Capture the cell that displays the provided text and extract its (X, Y) central coordinate. 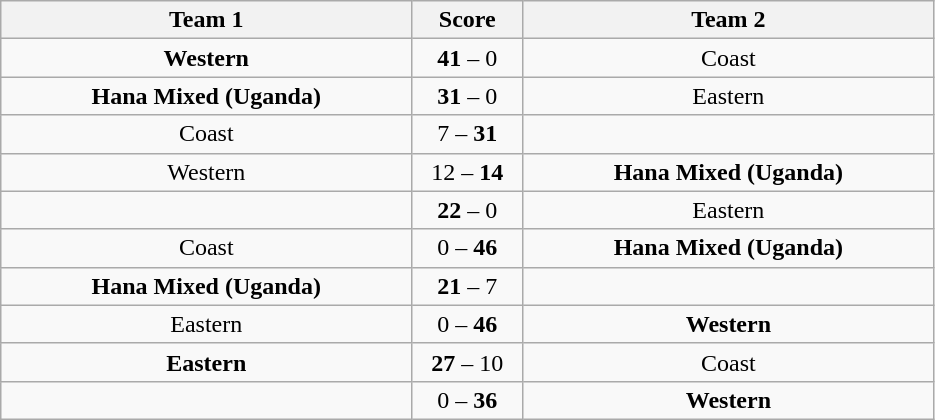
7 – 31 (468, 134)
12 – 14 (468, 172)
0 – 36 (468, 400)
Team 1 (206, 20)
Score (468, 20)
Team 2 (728, 20)
22 – 0 (468, 210)
31 – 0 (468, 96)
21 – 7 (468, 286)
41 – 0 (468, 58)
27 – 10 (468, 362)
